Provide the (X, Y) coordinate of the cell's center where the given text is located.  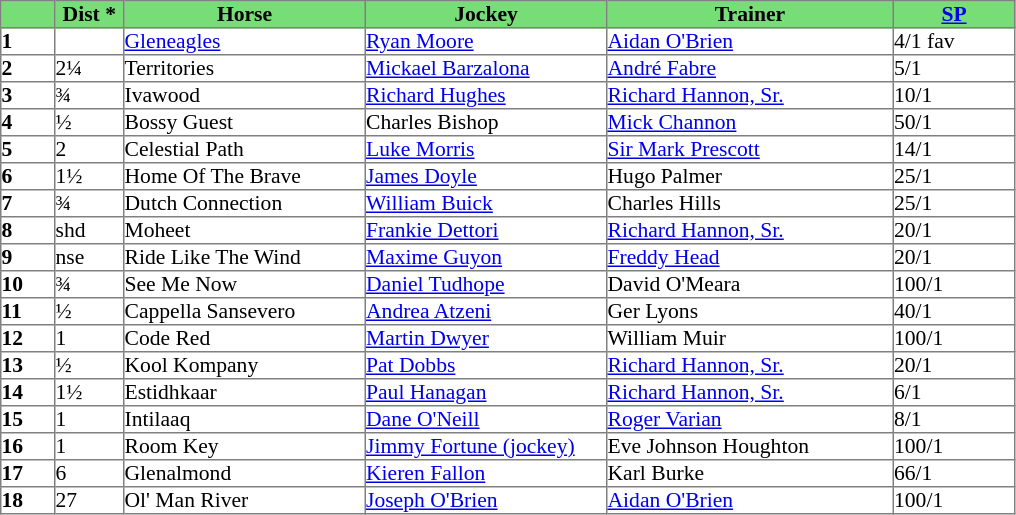
27 (90, 500)
André Fabre (750, 68)
Roger Varian (750, 420)
Estidhkaar (245, 392)
Mick Channon (750, 122)
James Doyle (486, 176)
13 (28, 366)
5/1 (954, 68)
Maxime Guyon (486, 258)
Dutch Connection (245, 204)
shd (90, 230)
Trainer (750, 14)
nse (90, 258)
18 (28, 500)
Code Red (245, 338)
4/1 fav (954, 42)
Frankie Dettori (486, 230)
Charles Hills (750, 204)
David O'Meara (750, 284)
5 (28, 150)
Cappella Sansevero (245, 312)
12 (28, 338)
10/1 (954, 96)
Jimmy Fortune (jockey) (486, 446)
Daniel Tudhope (486, 284)
Eve Johnson Houghton (750, 446)
Jockey (486, 14)
Mickael Barzalona (486, 68)
8 (28, 230)
Karl Burke (750, 474)
66/1 (954, 474)
14/1 (954, 150)
Celestial Path (245, 150)
Territories (245, 68)
Intilaaq (245, 420)
Home Of The Brave (245, 176)
SP (954, 14)
Bossy Guest (245, 122)
50/1 (954, 122)
15 (28, 420)
Martin Dwyer (486, 338)
Paul Hanagan (486, 392)
Ivawood (245, 96)
Kieren Fallon (486, 474)
Hugo Palmer (750, 176)
Joseph O'Brien (486, 500)
Room Key (245, 446)
2¼ (90, 68)
William Buick (486, 204)
40/1 (954, 312)
17 (28, 474)
Kool Kompany (245, 366)
14 (28, 392)
11 (28, 312)
Freddy Head (750, 258)
Moheet (245, 230)
4 (28, 122)
3 (28, 96)
Horse (245, 14)
Ger Lyons (750, 312)
Sir Mark Prescott (750, 150)
10 (28, 284)
Pat Dobbs (486, 366)
Richard Hughes (486, 96)
Andrea Atzeni (486, 312)
See Me Now (245, 284)
Ryan Moore (486, 42)
Luke Morris (486, 150)
William Muir (750, 338)
Gleneagles (245, 42)
9 (28, 258)
Glenalmond (245, 474)
16 (28, 446)
Dist * (90, 14)
Charles Bishop (486, 122)
Dane O'Neill (486, 420)
6/1 (954, 392)
Ride Like The Wind (245, 258)
Ol' Man River (245, 500)
8/1 (954, 420)
7 (28, 204)
